Output the [X, Y] coordinate of the center of the cell containing the given text.  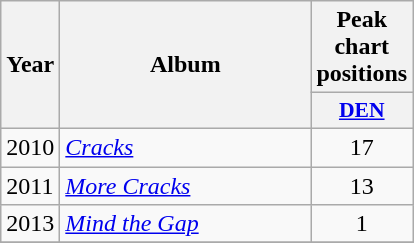
2013 [30, 224]
2010 [30, 147]
2011 [30, 185]
Cracks [186, 147]
Mind the Gap [186, 224]
Peak chart positions [362, 47]
13 [362, 185]
1 [362, 224]
DEN [362, 111]
Year [30, 65]
Album [186, 65]
17 [362, 147]
More Cracks [186, 185]
